Detect which cell encompasses the target text, then output its (x, y) center coordinate. 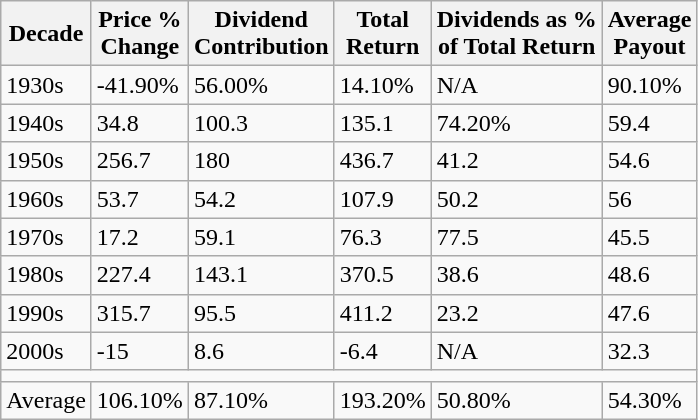
90.10% (650, 85)
48.6 (650, 275)
-41.90% (140, 85)
45.5 (650, 237)
315.7 (140, 313)
8.6 (261, 351)
1940s (46, 123)
59.4 (650, 123)
1970s (46, 237)
180 (261, 161)
56.00% (261, 85)
370.5 (382, 275)
50.2 (516, 199)
436.7 (382, 161)
411.2 (382, 313)
38.6 (516, 275)
56 (650, 199)
227.4 (140, 275)
143.1 (261, 275)
77.5 (516, 237)
Decade (46, 34)
-6.4 (382, 351)
Dividends as %of Total Return (516, 34)
95.5 (261, 313)
106.10% (140, 400)
59.1 (261, 237)
107.9 (382, 199)
2000s (46, 351)
1980s (46, 275)
1990s (46, 313)
-15 (140, 351)
1930s (46, 85)
14.10% (382, 85)
17.2 (140, 237)
256.7 (140, 161)
1950s (46, 161)
23.2 (516, 313)
87.10% (261, 400)
74.20% (516, 123)
DividendContribution (261, 34)
53.7 (140, 199)
54.2 (261, 199)
54.6 (650, 161)
47.6 (650, 313)
TotalReturn (382, 34)
54.30% (650, 400)
Price %Change (140, 34)
193.20% (382, 400)
1960s (46, 199)
Average (46, 400)
34.8 (140, 123)
100.3 (261, 123)
AveragePayout (650, 34)
135.1 (382, 123)
32.3 (650, 351)
76.3 (382, 237)
50.80% (516, 400)
41.2 (516, 161)
